Output the (x, y) coordinate of the center of the cell containing the given text.  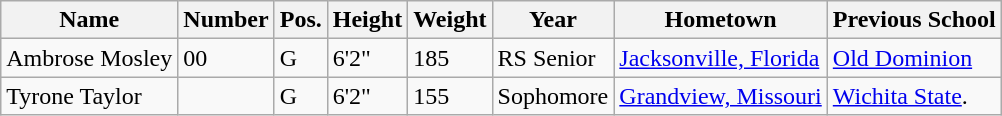
Height (367, 20)
Year (553, 20)
Weight (450, 20)
Pos. (300, 20)
Previous School (914, 20)
Hometown (720, 20)
Jacksonville, Florida (720, 58)
00 (226, 58)
Tyrone Taylor (90, 96)
Grandview, Missouri (720, 96)
Wichita State. (914, 96)
RS Senior (553, 58)
Old Dominion (914, 58)
155 (450, 96)
Ambrose Mosley (90, 58)
185 (450, 58)
Name (90, 20)
Number (226, 20)
Sophomore (553, 96)
